Return [x, y] of the center of cell containing provided text 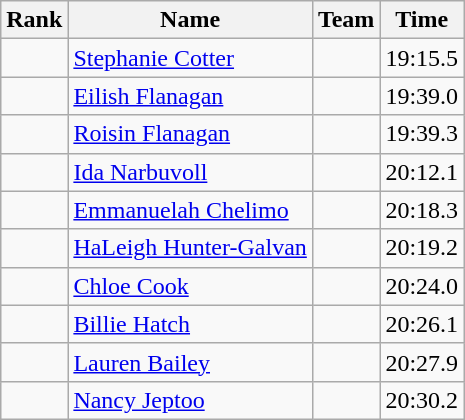
20:26.1 [422, 324]
Nancy Jeptoo [190, 400]
Team [346, 20]
20:24.0 [422, 286]
Stephanie Cotter [190, 58]
19:39.3 [422, 134]
Name [190, 20]
20:18.3 [422, 210]
20:12.1 [422, 172]
20:30.2 [422, 400]
Roisin Flanagan [190, 134]
HaLeigh Hunter-Galvan [190, 248]
Ida Narbuvoll [190, 172]
19:15.5 [422, 58]
19:39.0 [422, 96]
Lauren Bailey [190, 362]
Eilish Flanagan [190, 96]
Chloe Cook [190, 286]
Billie Hatch [190, 324]
Rank [34, 20]
Emmanuelah Chelimo [190, 210]
20:27.9 [422, 362]
20:19.2 [422, 248]
Time [422, 20]
